Provide the (X, Y) coordinate of the cell's center where the given text is located.  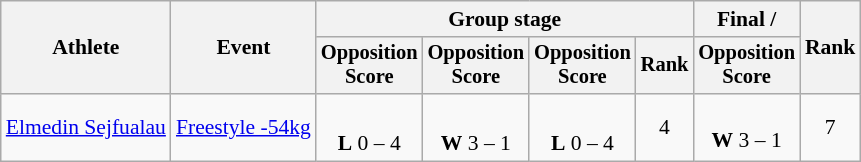
Group stage (504, 19)
Event (244, 48)
Athlete (86, 48)
Final / (746, 19)
4 (665, 128)
Freestyle -54kg (244, 128)
Elmedin Sejfualau (86, 128)
7 (830, 128)
